Output the [x, y] coordinate of the center of the cell containing the given text.  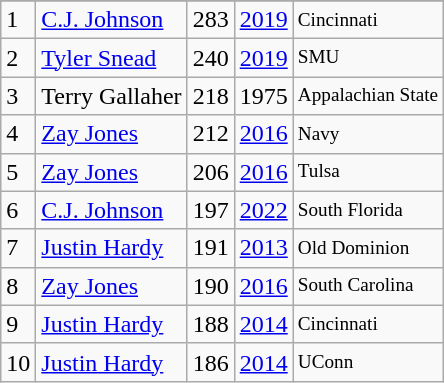
3 [18, 96]
6 [18, 210]
218 [210, 96]
Old Dominion [368, 248]
197 [210, 210]
190 [210, 286]
South Florida [368, 210]
Terry Gallaher [112, 96]
206 [210, 172]
2 [18, 58]
5 [18, 172]
191 [210, 248]
1975 [264, 96]
2022 [264, 210]
Tyler Snead [112, 58]
9 [18, 324]
283 [210, 20]
10 [18, 362]
240 [210, 58]
212 [210, 134]
UConn [368, 362]
8 [18, 286]
Tulsa [368, 172]
SMU [368, 58]
4 [18, 134]
2013 [264, 248]
186 [210, 362]
Navy [368, 134]
1 [18, 20]
188 [210, 324]
South Carolina [368, 286]
7 [18, 248]
Appalachian State [368, 96]
